Return (x, y) of the center of cell containing provided text 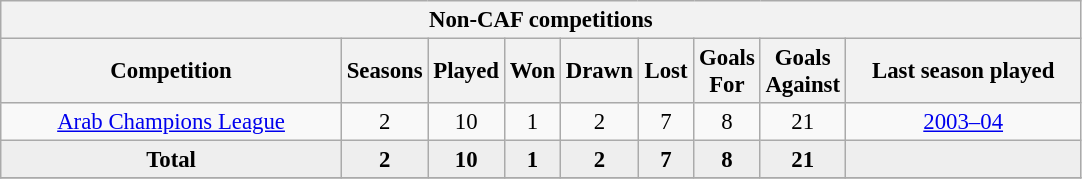
Total (172, 160)
Lost (666, 72)
Won (532, 72)
Competition (172, 72)
Non-CAF competitions (541, 20)
Goals For (727, 72)
2003–04 (963, 122)
Goals Against (802, 72)
Drawn (600, 72)
Last season played (963, 72)
Seasons (384, 72)
Played (466, 72)
Arab Champions League (172, 122)
